Provide the (X, Y) coordinate of the cell's center where the given text is located.  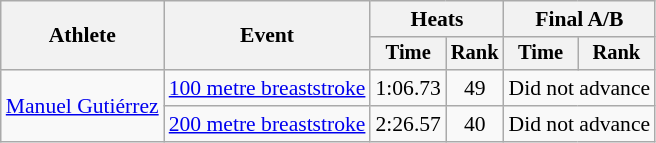
49 (475, 88)
1:06.73 (408, 88)
40 (475, 124)
200 metre breaststroke (268, 124)
2:26.57 (408, 124)
100 metre breaststroke (268, 88)
Event (268, 36)
Athlete (82, 36)
Manuel Gutiérrez (82, 106)
Heats (436, 19)
Final A/B (580, 19)
